Provide the [x, y] coordinate of the cell's center where the given text is located.  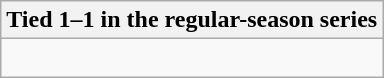
Tied 1–1 in the regular-season series [192, 20]
